Pinpoint the cell where the given text exists, returning its [x, y] midpoint coordinate. 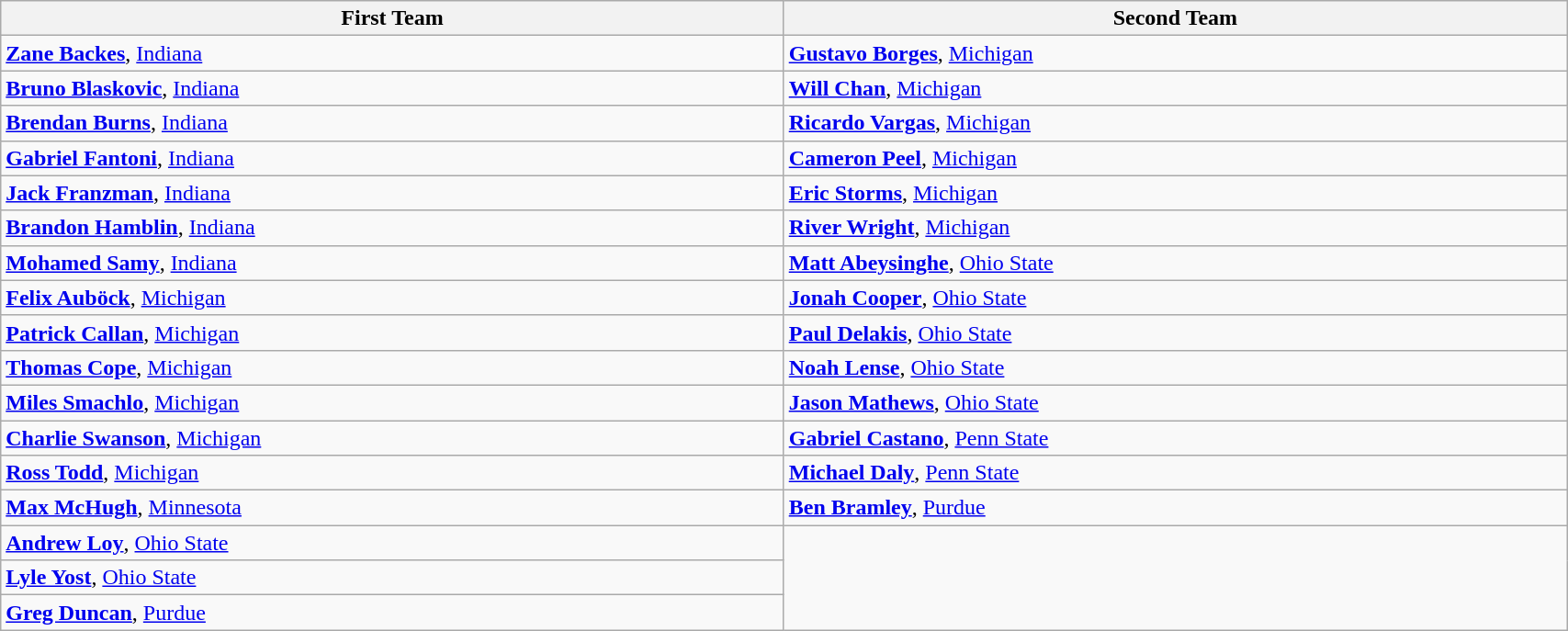
Zane Backes, Indiana [392, 53]
Jason Mathews, Ohio State [1175, 402]
Brandon Hamblin, Indiana [392, 228]
Felix Auböck, Michigan [392, 298]
Cameron Peel, Michigan [1175, 158]
Brendan Burns, Indiana [392, 123]
Ben Bramley, Purdue [1175, 508]
Eric Storms, Michigan [1175, 193]
Patrick Callan, Michigan [392, 332]
Gustavo Borges, Michigan [1175, 53]
Paul Delakis, Ohio State [1175, 332]
Jonah Cooper, Ohio State [1175, 298]
Andrew Loy, Ohio State [392, 543]
Michael Daly, Penn State [1175, 473]
Max McHugh, Minnesota [392, 508]
Will Chan, Michigan [1175, 88]
Miles Smachlo, Michigan [392, 402]
First Team [392, 18]
Charlie Swanson, Michigan [392, 438]
Gabriel Fantoni, Indiana [392, 158]
Second Team [1175, 18]
Jack Franzman, Indiana [392, 193]
Ricardo Vargas, Michigan [1175, 123]
Bruno Blaskovic, Indiana [392, 88]
Lyle Yost, Ohio State [392, 578]
Greg Duncan, Purdue [392, 613]
Matt Abeysinghe, Ohio State [1175, 263]
Ross Todd, Michigan [392, 473]
Gabriel Castano, Penn State [1175, 438]
Thomas Cope, Michigan [392, 367]
River Wright, Michigan [1175, 228]
Noah Lense, Ohio State [1175, 367]
Mohamed Samy, Indiana [392, 263]
